For the text-containing cell, return its midpoint in [X, Y] coordinate format. 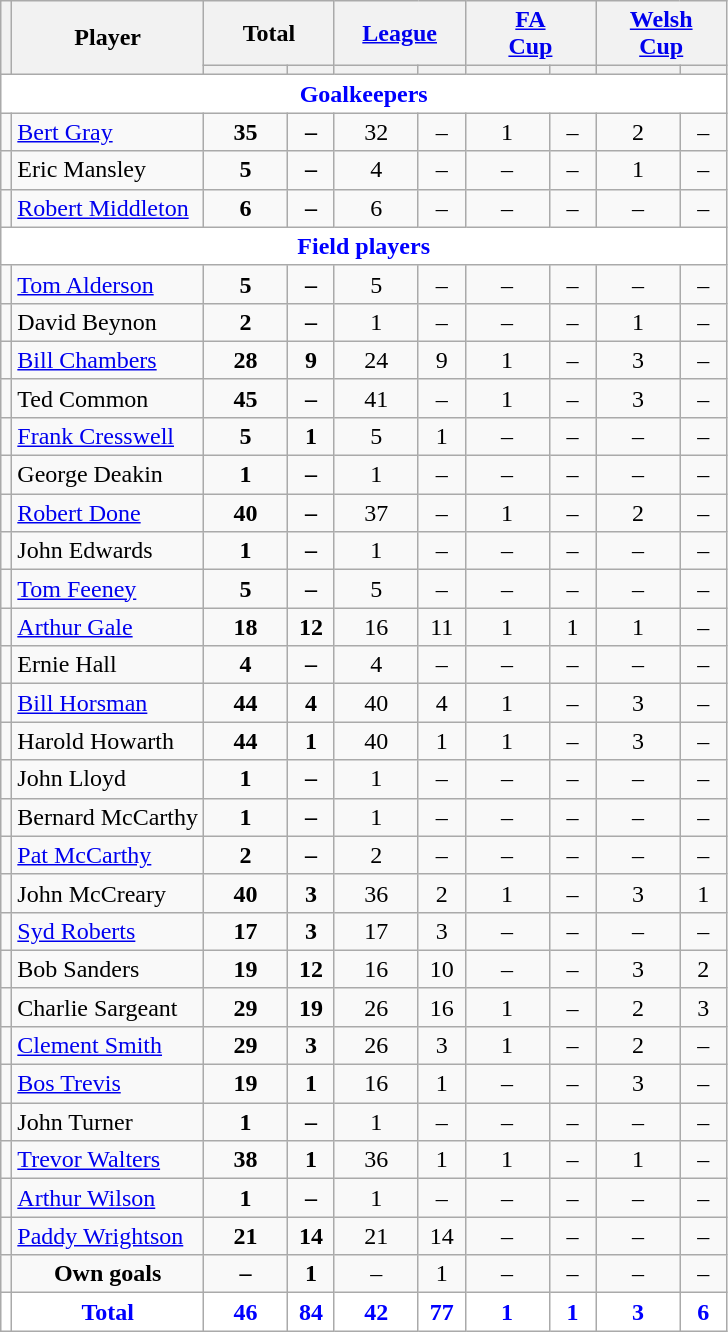
Syd Roberts [108, 931]
Robert Middleton [108, 208]
32 [376, 132]
11 [442, 627]
Bill Chambers [108, 360]
41 [376, 398]
Pat McCarthy [108, 855]
Ernie Hall [108, 665]
Arthur Gale [108, 627]
Frank Cresswell [108, 437]
Tom Alderson [108, 284]
John Turner [108, 1122]
Charlie Sargeant [108, 1007]
Bob Sanders [108, 969]
28 [245, 360]
46 [245, 1312]
Eric Mansley [108, 170]
18 [245, 627]
77 [442, 1312]
John Edwards [108, 551]
FACup [530, 34]
45 [245, 398]
Harold Howarth [108, 741]
Ted Common [108, 398]
Paddy Wrightson [108, 1236]
Player [108, 38]
42 [376, 1312]
10 [442, 969]
Bos Trevis [108, 1084]
Bernard McCarthy [108, 817]
Clement Smith [108, 1046]
Tom Feeney [108, 589]
Bert Gray [108, 132]
37 [376, 513]
35 [245, 132]
WelshCup [662, 34]
Goalkeepers [364, 94]
George Deakin [108, 475]
84 [312, 1312]
Own goals [108, 1274]
John Lloyd [108, 779]
Bill Horsman [108, 703]
Robert Done [108, 513]
38 [245, 1160]
Trevor Walters [108, 1160]
Field players [364, 246]
David Beynon [108, 322]
24 [376, 360]
League [400, 34]
John McCreary [108, 893]
Arthur Wilson [108, 1198]
